Extract the [x, y] coordinate from the center of the cell holding the provided text.  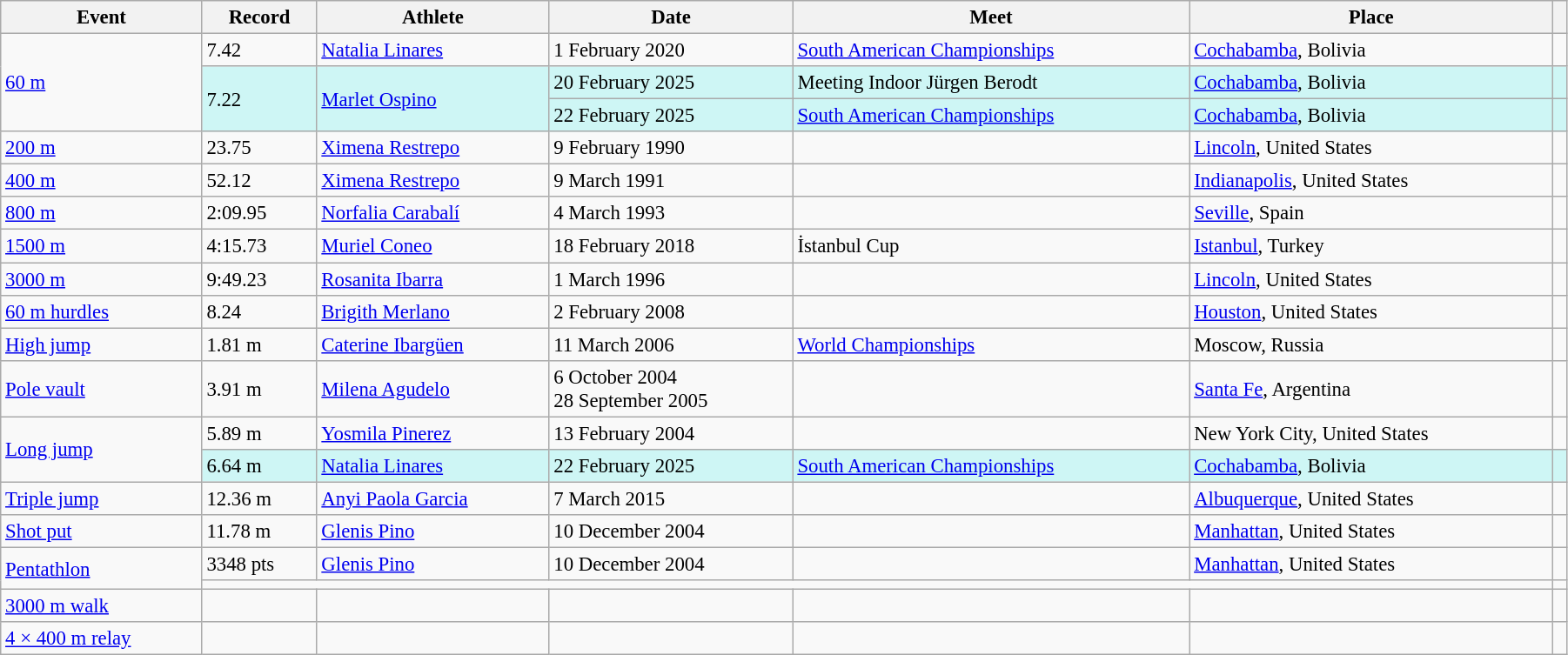
3.91 m [259, 388]
Istanbul, Turkey [1371, 246]
Caterine Ibargüen [433, 344]
7.22 [259, 99]
Rosanita Ibarra [433, 279]
2:09.95 [259, 213]
60 m [101, 84]
2 February 2008 [671, 311]
60 m hurdles [101, 311]
Seville, Spain [1371, 213]
400 m [101, 181]
8.24 [259, 311]
9:49.23 [259, 279]
3000 m walk [101, 606]
6.64 m [259, 466]
Yosmila Pinerez [433, 433]
1 February 2020 [671, 50]
1.81 m [259, 344]
Long jump [101, 449]
Meet [991, 17]
Moscow, Russia [1371, 344]
7 March 2015 [671, 498]
Indianapolis, United States [1371, 181]
1500 m [101, 246]
13 February 2004 [671, 433]
4:15.73 [259, 246]
4 × 400 m relay [101, 638]
9 March 1991 [671, 181]
Shot put [101, 531]
Santa Fe, Argentina [1371, 388]
18 February 2018 [671, 246]
New York City, United States [1371, 433]
Triple jump [101, 498]
Houston, United States [1371, 311]
23.75 [259, 148]
Milena Agudelo [433, 388]
1 March 1996 [671, 279]
3000 m [101, 279]
Meeting Indoor Jürgen Berodt [991, 83]
800 m [101, 213]
World Championships [991, 344]
7.42 [259, 50]
Place [1371, 17]
Athlete [433, 17]
9 February 1990 [671, 148]
6 October 200428 September 2005 [671, 388]
Norfalia Carabalí [433, 213]
12.36 m [259, 498]
200 m [101, 148]
Albuquerque, United States [1371, 498]
4 March 1993 [671, 213]
Record [259, 17]
Date [671, 17]
52.12 [259, 181]
Brigith Merlano [433, 311]
5.89 m [259, 433]
Marlet Ospino [433, 99]
11 March 2006 [671, 344]
Event [101, 17]
Muriel Coneo [433, 246]
11.78 m [259, 531]
Anyi Paola Garcia [433, 498]
3348 pts [259, 564]
Pentathlon [101, 568]
High jump [101, 344]
İstanbul Cup [991, 246]
20 February 2025 [671, 83]
Pole vault [101, 388]
